Return the [x, y] coordinate for the center point of the cell that contains the specified text.  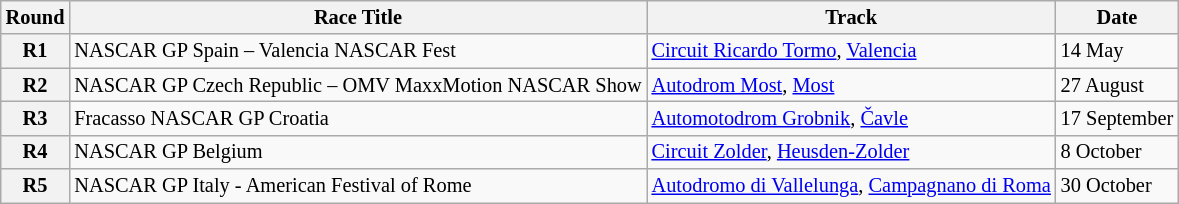
Race Title [358, 17]
NASCAR GP Spain – Valencia NASCAR Fest [358, 51]
NASCAR GP Czech Republic – OMV MaxxMotion NASCAR Show [358, 85]
30 October [1117, 186]
R3 [36, 118]
Autodromo di Vallelunga, Campagnano di Roma [852, 186]
R5 [36, 186]
NASCAR GP Belgium [358, 152]
27 August [1117, 85]
Fracasso NASCAR GP Croatia [358, 118]
Round [36, 17]
R4 [36, 152]
R1 [36, 51]
Circuit Ricardo Tormo, Valencia [852, 51]
14 May [1117, 51]
NASCAR GP Italy - American Festival of Rome [358, 186]
Date [1117, 17]
Automotodrom Grobnik, Čavle [852, 118]
8 October [1117, 152]
R2 [36, 85]
17 September [1117, 118]
Autodrom Most, Most [852, 85]
Circuit Zolder, Heusden-Zolder [852, 152]
Track [852, 17]
